Scan for the cell matching the given text and deliver its [x, y] coordinate at center. 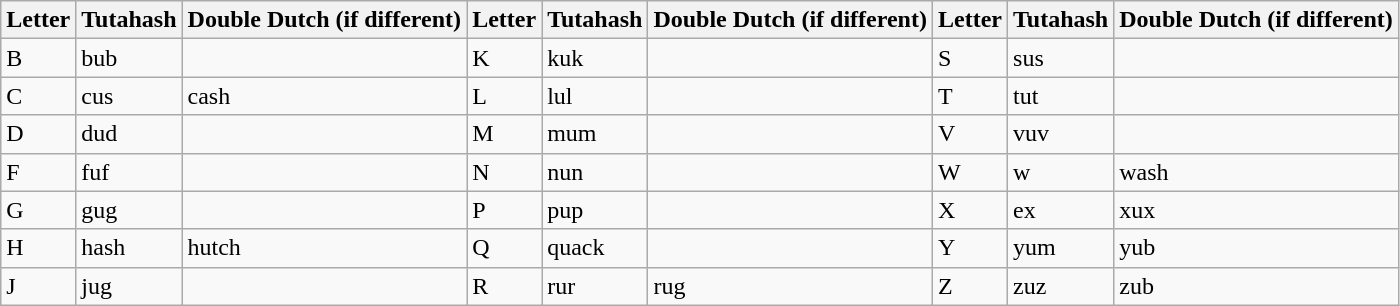
J [38, 286]
bub [129, 58]
D [38, 134]
tut [1061, 96]
yum [1061, 248]
cash [324, 96]
hash [129, 248]
hutch [324, 248]
kuk [595, 58]
dud [129, 134]
jug [129, 286]
C [38, 96]
B [38, 58]
M [504, 134]
R [504, 286]
S [970, 58]
G [38, 210]
Z [970, 286]
W [970, 172]
X [970, 210]
N [504, 172]
vuv [1061, 134]
V [970, 134]
xux [1256, 210]
mum [595, 134]
zuz [1061, 286]
cus [129, 96]
ex [1061, 210]
w [1061, 172]
gug [129, 210]
pup [595, 210]
Y [970, 248]
F [38, 172]
fuf [129, 172]
wash [1256, 172]
yub [1256, 248]
zub [1256, 286]
T [970, 96]
rug [790, 286]
quack [595, 248]
nun [595, 172]
sus [1061, 58]
K [504, 58]
lul [595, 96]
H [38, 248]
P [504, 210]
rur [595, 286]
L [504, 96]
Q [504, 248]
